Find where the given text appears and provide that cell's center as [X, Y] coordinate. 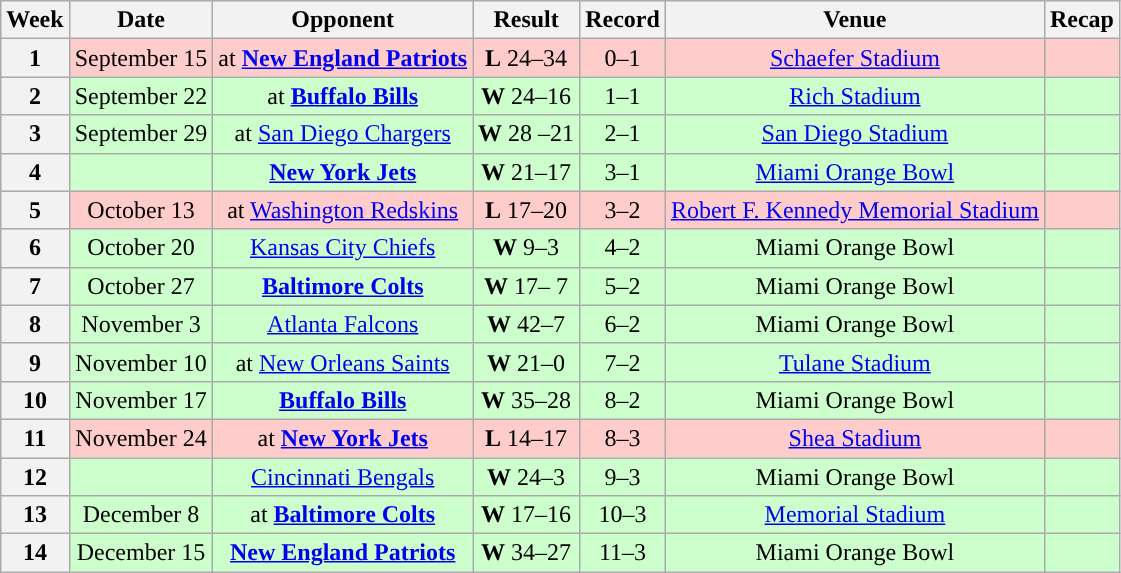
W 9–3 [526, 248]
L 24–34 [526, 58]
at San Diego Chargers [343, 134]
at New England Patriots [343, 58]
Record [623, 20]
Tulane Stadium [854, 362]
October 20 [141, 248]
9–3 [623, 477]
October 27 [141, 286]
2 [35, 96]
Cincinnati Bengals [343, 477]
Opponent [343, 20]
Rich Stadium [854, 96]
11 [35, 438]
at Buffalo Bills [343, 96]
3 [35, 134]
Baltimore Colts [343, 286]
3–1 [623, 172]
3–2 [623, 210]
Venue [854, 20]
14 [35, 553]
7 [35, 286]
Recap [1082, 20]
September 22 [141, 96]
at Washington Redskins [343, 210]
W 24–16 [526, 96]
9 [35, 362]
November 3 [141, 324]
at Baltimore Colts [343, 515]
November 17 [141, 400]
L 14–17 [526, 438]
0–1 [623, 58]
September 15 [141, 58]
8–3 [623, 438]
2–1 [623, 134]
Kansas City Chiefs [343, 248]
New England Patriots [343, 553]
W 17– 7 [526, 286]
1–1 [623, 96]
New York Jets [343, 172]
October 13 [141, 210]
December 15 [141, 553]
11–3 [623, 553]
December 8 [141, 515]
Atlanta Falcons [343, 324]
10 [35, 400]
November 10 [141, 362]
W 21–0 [526, 362]
Date [141, 20]
at New Orleans Saints [343, 362]
W 34–27 [526, 553]
5 [35, 210]
4 [35, 172]
Week [35, 20]
6–2 [623, 324]
6 [35, 248]
5–2 [623, 286]
Memorial Stadium [854, 515]
7–2 [623, 362]
8–2 [623, 400]
San Diego Stadium [854, 134]
4–2 [623, 248]
November 24 [141, 438]
Buffalo Bills [343, 400]
W 42–7 [526, 324]
W 17–16 [526, 515]
8 [35, 324]
12 [35, 477]
1 [35, 58]
W 24–3 [526, 477]
Shea Stadium [854, 438]
Robert F. Kennedy Memorial Stadium [854, 210]
W 35–28 [526, 400]
W 28 –21 [526, 134]
13 [35, 515]
Result [526, 20]
at New York Jets [343, 438]
10–3 [623, 515]
September 29 [141, 134]
L 17–20 [526, 210]
Schaefer Stadium [854, 58]
W 21–17 [526, 172]
